Extract the [x, y] coordinate from the center of the cell holding the provided text.  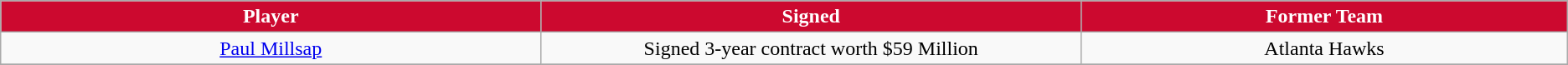
Atlanta Hawks [1324, 48]
Signed 3-year contract worth $59 Million [811, 48]
Former Team [1324, 17]
Player [271, 17]
Paul Millsap [271, 48]
Signed [811, 17]
